Pinpoint the cell where the given text exists, returning its (X, Y) midpoint coordinate. 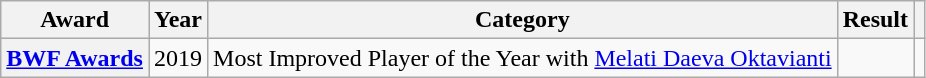
2019 (178, 58)
Most Improved Player of the Year with Melati Daeva Oktavianti (523, 58)
Year (178, 20)
Award (75, 20)
Category (523, 20)
Result (875, 20)
BWF Awards (75, 58)
